Capture the cell that displays the provided text and extract its [x, y] central coordinate. 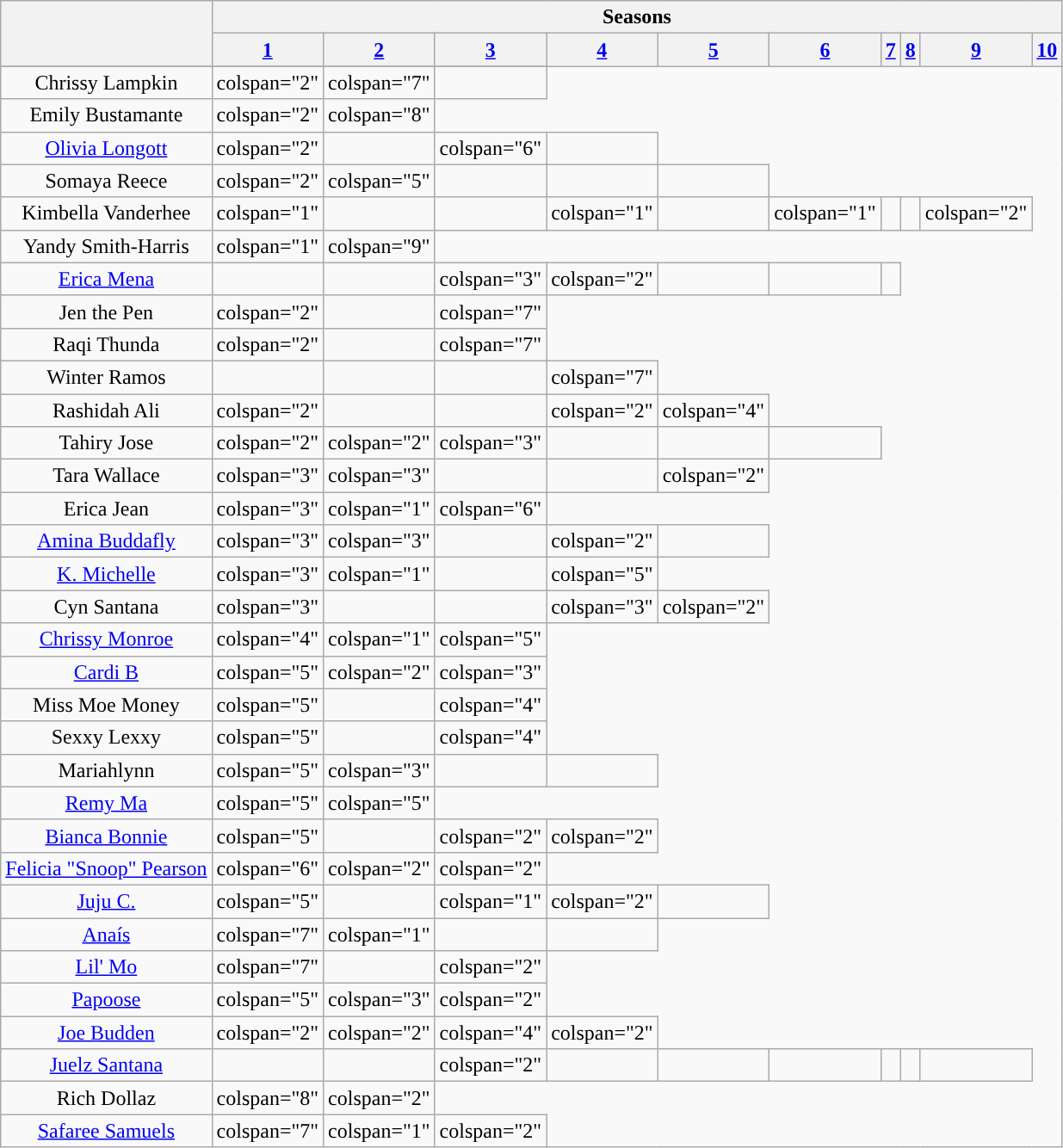
Amina Buddafly [107, 541]
Sexxy Lexxy [107, 738]
Safaree Samuels [107, 1131]
Remy Ma [107, 803]
Joe Budden [107, 1033]
Erica Mena [107, 279]
Bianca Bonnie [107, 836]
Jen the Pen [107, 312]
2 [380, 50]
Olivia Longott [107, 148]
Chrissy Lampkin [107, 83]
3 [491, 50]
8 [911, 50]
colspan="9" [380, 246]
Lil' Mo [107, 967]
Winter Ramos [107, 377]
Juju C. [107, 901]
Tahiry Jose [107, 443]
Tara Wallace [107, 476]
Seasons [637, 17]
Kimbella Vanderhee [107, 213]
Anaís [107, 934]
10 [1047, 50]
Papoose [107, 1000]
Somaya Reece [107, 181]
Chrissy Monroe [107, 639]
Rich Dollaz [107, 1098]
Emily Bustamante [107, 115]
Miss Moe Money [107, 705]
Mariahlynn [107, 770]
Cardi B [107, 672]
Cyn Santana [107, 607]
9 [976, 50]
Felicia "Snoop" Pearson [107, 868]
Rashidah Ali [107, 410]
Juelz Santana [107, 1065]
5 [714, 50]
4 [603, 50]
6 [825, 50]
Erica Jean [107, 509]
7 [890, 50]
K. Michelle [107, 574]
Raqi Thunda [107, 344]
1 [268, 50]
Yandy Smith-Harris [107, 246]
